Detect which cell encompasses the target text, then output its (x, y) center coordinate. 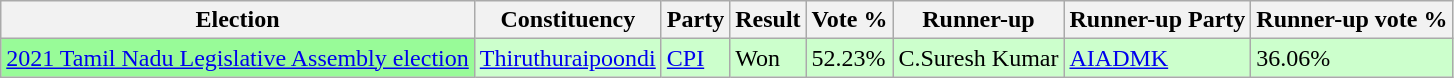
Party (695, 20)
Runner-up (978, 20)
Thiruthuraipoondi (568, 58)
Constituency (568, 20)
Won (768, 58)
Result (768, 20)
AIADMK (1158, 58)
36.06% (1352, 58)
C.Suresh Kumar (978, 58)
Runner-up Party (1158, 20)
Election (238, 20)
Vote % (850, 20)
52.23% (850, 58)
2021 Tamil Nadu Legislative Assembly election (238, 58)
CPI (695, 58)
Runner-up vote % (1352, 20)
